Provide the [X, Y] coordinate of the cell's center where the given text is located.  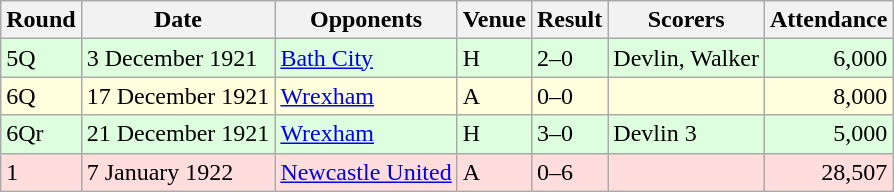
Result [569, 20]
28,507 [828, 172]
Devlin, Walker [686, 58]
17 December 1921 [178, 96]
3 December 1921 [178, 58]
Newcastle United [366, 172]
Attendance [828, 20]
0–6 [569, 172]
Bath City [366, 58]
7 January 1922 [178, 172]
5,000 [828, 134]
Scorers [686, 20]
6Q [41, 96]
1 [41, 172]
Opponents [366, 20]
21 December 1921 [178, 134]
2–0 [569, 58]
8,000 [828, 96]
Devlin 3 [686, 134]
Date [178, 20]
0–0 [569, 96]
5Q [41, 58]
Round [41, 20]
6,000 [828, 58]
6Qr [41, 134]
Venue [494, 20]
3–0 [569, 134]
